Find where the given text appears and provide that cell's center as [X, Y] coordinate. 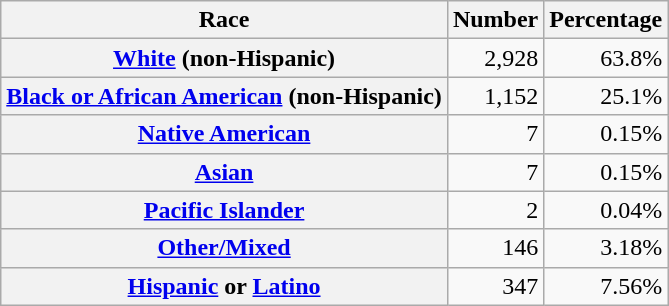
Race [224, 20]
Pacific Islander [224, 210]
3.18% [606, 248]
Percentage [606, 20]
0.04% [606, 210]
25.1% [606, 96]
Native American [224, 134]
347 [495, 286]
Number [495, 20]
2 [495, 210]
2,928 [495, 58]
7.56% [606, 286]
Other/Mixed [224, 248]
1,152 [495, 96]
Black or African American (non-Hispanic) [224, 96]
Hispanic or Latino [224, 286]
146 [495, 248]
Asian [224, 172]
63.8% [606, 58]
White (non-Hispanic) [224, 58]
